Determine the [x, y] coordinate at the center of the cell enclosing the given text.  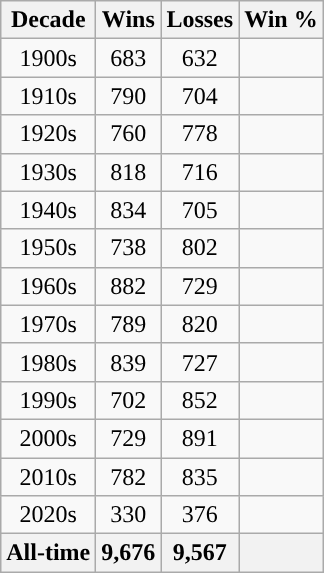
1970s [48, 324]
9,676 [128, 553]
1900s [48, 58]
1990s [48, 400]
704 [200, 96]
802 [200, 248]
738 [128, 248]
1940s [48, 210]
Decade [48, 20]
2020s [48, 515]
9,567 [200, 553]
2010s [48, 477]
1950s [48, 248]
2000s [48, 438]
1980s [48, 362]
330 [128, 515]
818 [128, 172]
1960s [48, 286]
727 [200, 362]
Win % [282, 20]
1920s [48, 134]
839 [128, 362]
716 [200, 172]
Wins [128, 20]
790 [128, 96]
891 [200, 438]
820 [200, 324]
Losses [200, 20]
834 [128, 210]
789 [128, 324]
705 [200, 210]
376 [200, 515]
1930s [48, 172]
702 [128, 400]
760 [128, 134]
All-time [48, 553]
882 [128, 286]
778 [200, 134]
683 [128, 58]
632 [200, 58]
782 [128, 477]
1910s [48, 96]
852 [200, 400]
835 [200, 477]
